Scan for the cell matching the given text and deliver its [X, Y] coordinate at center. 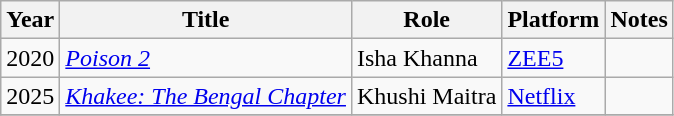
ZEE5 [554, 58]
2025 [30, 96]
2020 [30, 58]
Netflix [554, 96]
Poison 2 [206, 58]
Notes [639, 20]
Platform [554, 20]
Khushi Maitra [426, 96]
Title [206, 20]
Isha Khanna [426, 58]
Role [426, 20]
Khakee: The Bengal Chapter [206, 96]
Year [30, 20]
